Output the (X, Y) coordinate of the center of the cell containing the given text.  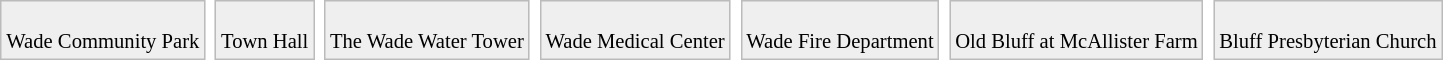
Bluff Presbyterian Church (1328, 30)
Wade Medical Center (635, 30)
Wade Fire Department (840, 30)
Wade Community Park (103, 30)
Old Bluff at McAllister Farm (1077, 30)
The Wade Water Tower (426, 30)
Town Hall (264, 30)
